Identify which cell holds the provided text, then report its [x, y] central coordinate. 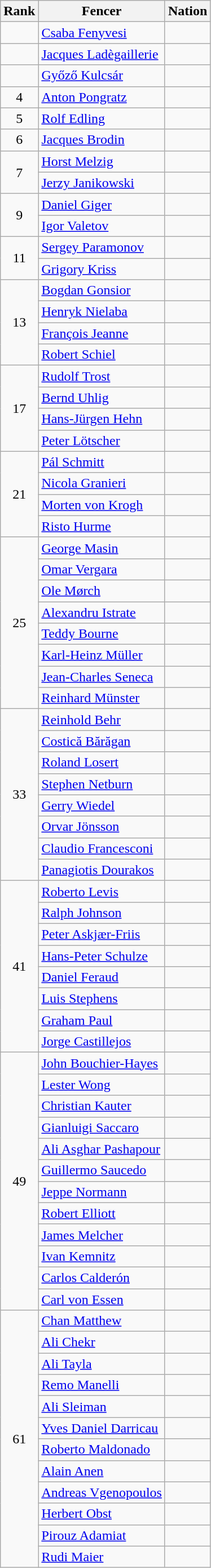
Ole Mørch [102, 591]
Anton Pongratz [102, 97]
Carlos Calderón [102, 1278]
61 [19, 1439]
Ivan Kemnitz [102, 1256]
6 [19, 140]
Omar Vergara [102, 569]
Jean-Charles Seneca [102, 677]
Hans-Jürgen Hehn [102, 419]
Peter Askjær-Friis [102, 934]
George Masin [102, 548]
Nicola Granieri [102, 483]
49 [19, 1181]
Daniel Giger [102, 204]
Bernd Uhlig [102, 398]
Graham Paul [102, 1020]
Rudolf Trost [102, 376]
Rolf Edling [102, 118]
Rudi Maier [102, 1557]
Lester Wong [102, 1085]
Ali Chekr [102, 1342]
5 [19, 118]
Igor Valetov [102, 226]
Roland Losert [102, 763]
Fencer [102, 11]
Teddy Bourne [102, 634]
Reinhard Münster [102, 698]
Ralph Johnson [102, 913]
Robert Elliott [102, 1213]
33 [19, 795]
Robert Schiel [102, 355]
11 [19, 258]
Grigory Kriss [102, 269]
7 [19, 172]
Sergey Paramonov [102, 247]
Carl von Essen [102, 1299]
Andreas Vgenopoulos [102, 1492]
Stephen Netburn [102, 784]
17 [19, 408]
41 [19, 966]
John Bouchier-Hayes [102, 1063]
Chan Matthew [102, 1321]
Luis Stephens [102, 999]
Nation [187, 11]
Győző Kulcsár [102, 76]
Panagiotis Dourakos [102, 870]
Remo Manelli [102, 1385]
Yves Daniel Darricau [102, 1428]
Horst Melzig [102, 161]
François Jeanne [102, 333]
Roberto Levis [102, 891]
Ali Tayla [102, 1364]
Daniel Feraud [102, 977]
Rank [19, 11]
Hans-Peter Schulze [102, 956]
Alexandru Istrate [102, 612]
James Melcher [102, 1235]
4 [19, 97]
Csaba Fenyvesi [102, 33]
Pál Schmitt [102, 462]
Herbert Obst [102, 1514]
Christian Kauter [102, 1106]
Guillermo Saucedo [102, 1170]
Risto Hurme [102, 526]
Costică Bărăgan [102, 741]
9 [19, 215]
Henryk Nielaba [102, 312]
Karl-Heinz Müller [102, 655]
Bogdan Gonsior [102, 290]
Morten von Krogh [102, 505]
25 [19, 623]
Pirouz Adamiat [102, 1535]
Ali Asghar Pashapour [102, 1149]
21 [19, 494]
13 [19, 323]
Jacques Brodin [102, 140]
Jacques Ladègaillerie [102, 54]
Ali Sleiman [102, 1407]
Claudio Francesconi [102, 848]
Roberto Maldonado [102, 1450]
Gerry Wiedel [102, 805]
Peter Lötscher [102, 441]
Gianluigi Saccaro [102, 1127]
Jerzy Janikowski [102, 183]
Alain Anen [102, 1471]
Reinhold Behr [102, 720]
Jorge Castillejos [102, 1042]
Jeppe Normann [102, 1192]
Orvar Jönsson [102, 827]
